Return [X, Y] of the center of cell containing provided text 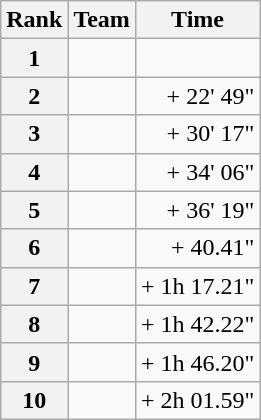
+ 40.41" [197, 248]
4 [34, 172]
Time [197, 20]
Rank [34, 20]
7 [34, 286]
+ 34' 06" [197, 172]
5 [34, 210]
10 [34, 400]
6 [34, 248]
+ 30' 17" [197, 134]
9 [34, 362]
3 [34, 134]
+ 1h 42.22" [197, 324]
+ 1h 46.20" [197, 362]
+ 36' 19" [197, 210]
Team [102, 20]
+ 22' 49" [197, 96]
1 [34, 58]
2 [34, 96]
+ 2h 01.59" [197, 400]
8 [34, 324]
+ 1h 17.21" [197, 286]
